Find where the given text appears and provide that cell's center as [X, Y] coordinate. 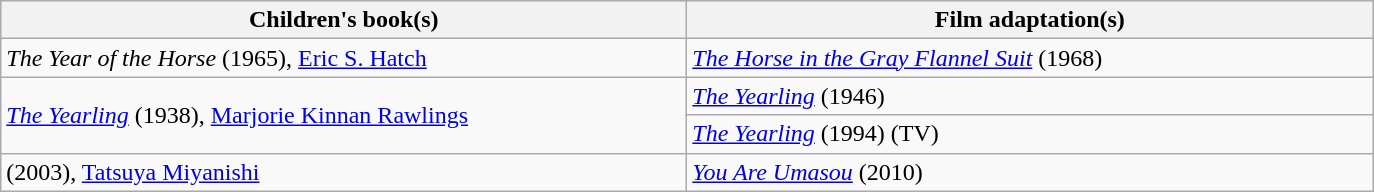
Children's book(s) [344, 20]
The Horse in the Gray Flannel Suit (1968) [1030, 58]
You Are Umasou (2010) [1030, 172]
The Year of the Horse (1965), Eric S. Hatch [344, 58]
The Yearling (1938), Marjorie Kinnan Rawlings [344, 115]
The Yearling (1946) [1030, 96]
Film adaptation(s) [1030, 20]
(2003), Tatsuya Miyanishi [344, 172]
The Yearling (1994) (TV) [1030, 134]
